Return (X, Y) of the center of cell containing provided text 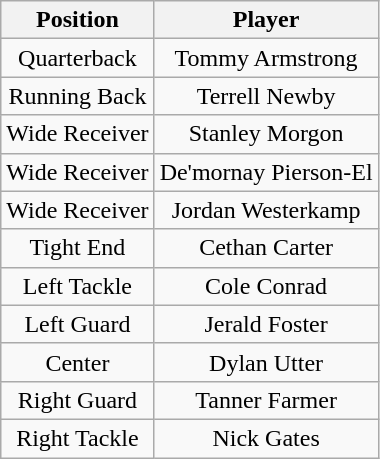
Right Guard (78, 400)
Tight End (78, 248)
Tanner Farmer (266, 400)
Left Guard (78, 324)
Nick Gates (266, 438)
Dylan Utter (266, 362)
Running Back (78, 96)
Jordan Westerkamp (266, 210)
Cole Conrad (266, 286)
Terrell Newby (266, 96)
Jerald Foster (266, 324)
De'mornay Pierson-El (266, 172)
Quarterback (78, 58)
Stanley Morgon (266, 134)
Left Tackle (78, 286)
Right Tackle (78, 438)
Player (266, 20)
Tommy Armstrong (266, 58)
Position (78, 20)
Cethan Carter (266, 248)
Center (78, 362)
